Capture the cell that displays the provided text and extract its (x, y) central coordinate. 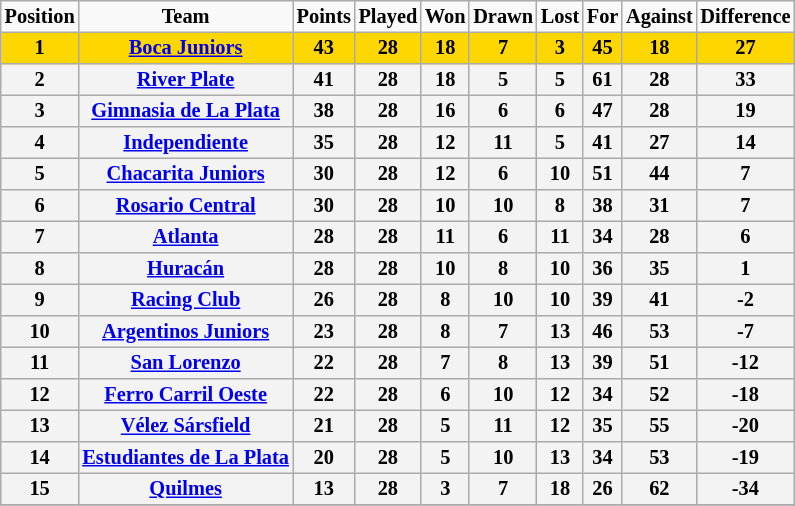
Rosario Central (185, 206)
-2 (746, 300)
River Plate (185, 80)
47 (602, 111)
Team (185, 17)
33 (746, 80)
19 (746, 111)
Atlanta (185, 237)
Played (388, 17)
Vélez Sársfield (185, 426)
Position (40, 17)
Drawn (503, 17)
43 (324, 48)
Points (324, 17)
Won (445, 17)
23 (324, 332)
For (602, 17)
Gimnasia de La Plata (185, 111)
-20 (746, 426)
45 (602, 48)
San Lorenzo (185, 363)
52 (659, 395)
Boca Juniors (185, 48)
Against (659, 17)
Argentinos Juniors (185, 332)
46 (602, 332)
Ferro Carril Oeste (185, 395)
2 (40, 80)
31 (659, 206)
36 (602, 269)
62 (659, 489)
-34 (746, 489)
9 (40, 300)
20 (324, 458)
Huracán (185, 269)
Lost (560, 17)
15 (40, 489)
44 (659, 174)
Estudiantes de La Plata (185, 458)
-7 (746, 332)
55 (659, 426)
-12 (746, 363)
21 (324, 426)
Difference (746, 17)
Independiente (185, 143)
61 (602, 80)
Quilmes (185, 489)
16 (445, 111)
Racing Club (185, 300)
Chacarita Juniors (185, 174)
-18 (746, 395)
4 (40, 143)
-19 (746, 458)
